Scan for the cell matching the given text and deliver its (x, y) coordinate at center. 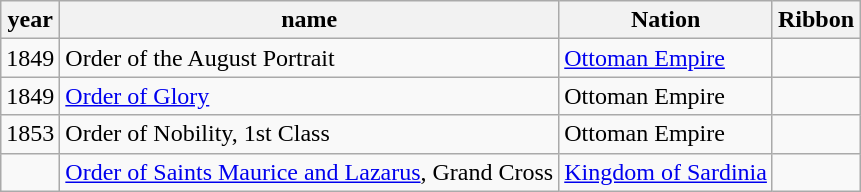
Order of Glory (310, 96)
Ribbon (816, 20)
Order of Nobility, 1st Class (310, 134)
Nation (666, 20)
year (30, 20)
Order of Saints Maurice and Lazarus, Grand Cross (310, 172)
Kingdom of Sardinia (666, 172)
1853 (30, 134)
Order of the August Portrait (310, 58)
name (310, 20)
